Pinpoint the cell where the given text exists, returning its (X, Y) midpoint coordinate. 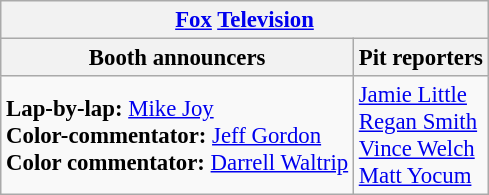
Booth announcers (178, 58)
Jamie LittleRegan SmithVince WelchMatt Yocum (420, 136)
Fox Television (245, 20)
Pit reporters (420, 58)
Lap-by-lap: Mike JoyColor-commentator: Jeff GordonColor commentator: Darrell Waltrip (178, 136)
